Pinpoint the cell where the given text exists, returning its [x, y] midpoint coordinate. 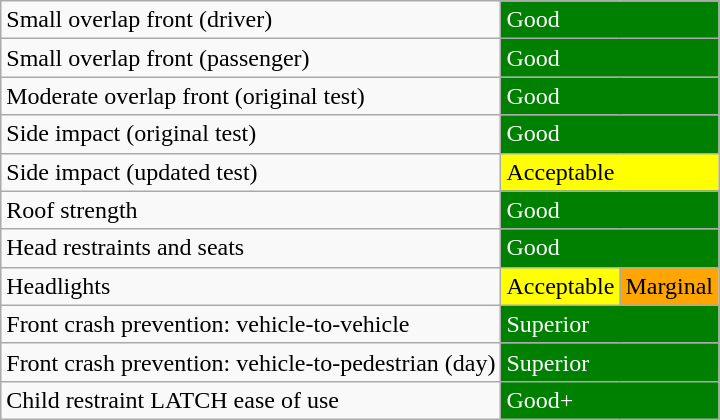
Headlights [251, 286]
Small overlap front (passenger) [251, 58]
Moderate overlap front (original test) [251, 96]
Side impact (updated test) [251, 172]
Good+ [610, 400]
Side impact (original test) [251, 134]
Roof strength [251, 210]
Child restraint LATCH ease of use [251, 400]
Head restraints and seats [251, 248]
Small overlap front (driver) [251, 20]
Front crash prevention: vehicle-to-vehicle [251, 324]
Front crash prevention: vehicle-to-pedestrian (day) [251, 362]
Marginal [670, 286]
